Capture the cell that displays the provided text and extract its (X, Y) central coordinate. 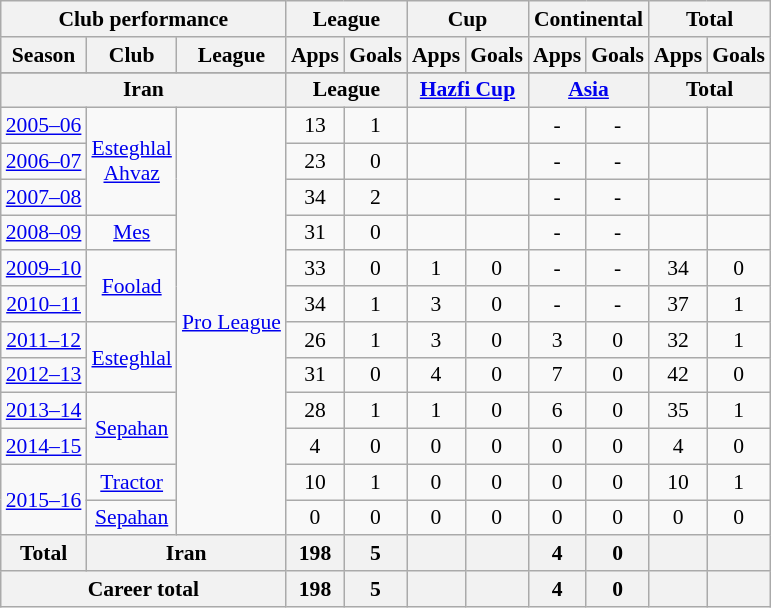
Esteghlal (131, 358)
Cup (468, 19)
Foolad (131, 286)
2005–06 (44, 126)
Tractor (131, 482)
6 (557, 411)
13 (315, 126)
Mes (131, 233)
2006–07 (44, 162)
37 (678, 304)
2012–13 (44, 375)
Career total (144, 589)
Club performance (144, 19)
Asia (588, 90)
2011–12 (44, 340)
35 (678, 411)
2009–10 (44, 269)
33 (315, 269)
2010–11 (44, 304)
2008–09 (44, 233)
28 (315, 411)
2007–08 (44, 197)
Season (44, 55)
32 (678, 340)
Club (131, 55)
Continental (588, 19)
2013–14 (44, 411)
EsteghlalAhvaz (131, 162)
26 (315, 340)
42 (678, 375)
2015–16 (44, 500)
7 (557, 375)
Pro League (232, 322)
2 (376, 197)
23 (315, 162)
2014–15 (44, 447)
Hazfi Cup (468, 90)
